Provide the [x, y] coordinate of the cell's center where the given text is located.  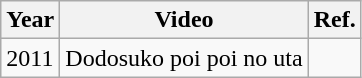
Year [30, 20]
2011 [30, 58]
Video [184, 20]
Ref. [334, 20]
Dodosuko poi poi no uta [184, 58]
